Find where the given text appears and provide that cell's center as (X, Y) coordinate. 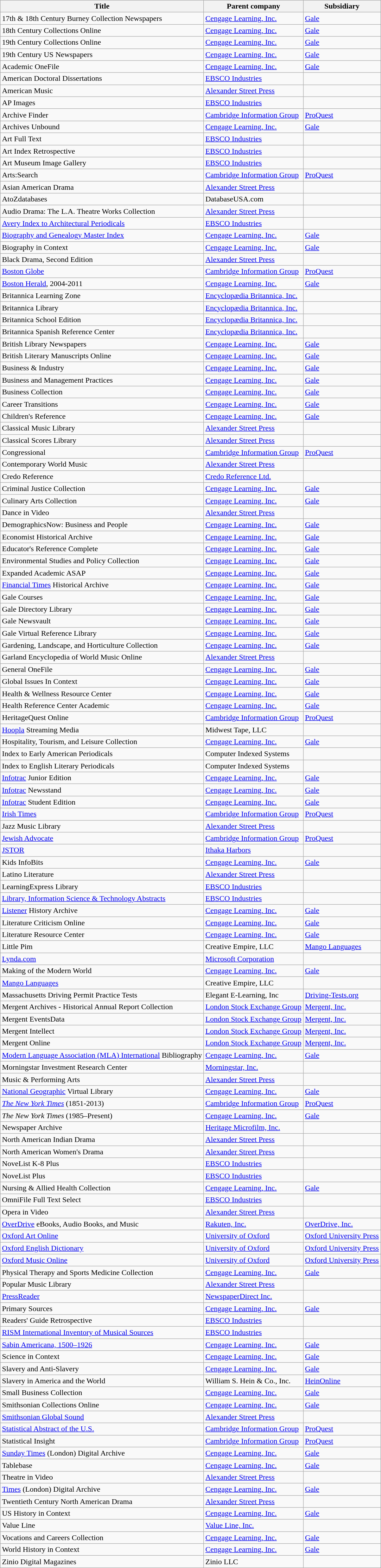
Art Museum Image Gallery (102, 163)
AP Images (102, 103)
Infotrac Junior Edition (102, 778)
Economist Historical Archive (102, 537)
19th Century Collections Online (102, 42)
18th Century Collections Online (102, 30)
Smithsonian Collections Online (102, 1405)
William S. Hein & Co., Inc. (253, 1381)
PressReader (102, 1296)
Slavery and Anti-Slavery (102, 1369)
Career Transitions (102, 404)
Mergent Online (102, 1043)
Congressional (102, 452)
Audio Drama: The L.A. Theatre Works Collection (102, 211)
The New York Times (1985–Present) (102, 1115)
Business and Management Practices (102, 380)
The New York Times (1851-2013) (102, 1103)
Infotrac Student Edition (102, 802)
Value Line (102, 1526)
Massachusetts Driving Permit Practice Tests (102, 995)
Britannica Learning Zone (102, 296)
NewspaperDirect Inc. (253, 1296)
HeinOnline (342, 1381)
JSTOR (102, 850)
British Library Newspapers (102, 344)
Classical Music Library (102, 428)
Making of the Modern World (102, 971)
Small Business Collection (102, 1393)
Art Index Retrospective (102, 151)
Britannica Library (102, 308)
Index to Early American Periodicals (102, 754)
Library, Information Science & Technology Abstracts (102, 898)
Literature Resource Center (102, 935)
Literature Criticism Online (102, 923)
DatabaseUSA.com (253, 199)
Credo Reference Ltd. (253, 476)
Newspaper Archive (102, 1128)
Britannica School Edition (102, 320)
Opera in Video (102, 1212)
Arts:Search (102, 175)
Avery Index to Architectural Periodicals (102, 223)
Business Collection (102, 392)
Physical Therapy and Sports Medicine Collection (102, 1272)
Hoopla Streaming Media (102, 730)
Expanded Academic ASAP (102, 573)
Zinio Digital Magazines (102, 1562)
Infotrac Newsstand (102, 790)
Health Reference Center Academic (102, 705)
General OneFile (102, 669)
Mergent Archives - Historical Annual Report Collection (102, 1007)
Latino Literature (102, 874)
Biography in Context (102, 247)
Boston Herald, 2004-2011 (102, 284)
Archive Finder (102, 115)
Criminal Justice Collection (102, 488)
Midwest Tape, LLC (253, 730)
Boston Globe (102, 271)
Global Issues In Context (102, 681)
American Music (102, 91)
DemographicsNow: Business and People (102, 525)
Smithsonian Global Sound (102, 1417)
Statistical Abstract of the U.S. (102, 1429)
Popular Music Library (102, 1284)
Statistical Insight (102, 1441)
Index to English Literary Periodicals (102, 766)
RISM International Inventory of Musical Sources (102, 1333)
Contemporary World Music (102, 464)
Academic OneFile (102, 67)
Gale Newsvault (102, 621)
Microsoft Corporation (253, 959)
Gardening, Landscape, and Horticulture Collection (102, 645)
Mergent Intellect (102, 1031)
Elegant E-Learning, Inc (253, 995)
Kids InfoBits (102, 862)
Biography and Genealogy Master Index (102, 235)
Classical Scores Library (102, 440)
OverDrive, Inc. (342, 1224)
Sunday Times (London) Digital Archive (102, 1453)
Title (102, 6)
Science in Context (102, 1357)
OverDrive eBooks, Audio Books, and Music (102, 1224)
Lynda.com (102, 959)
Tablebase (102, 1465)
Twentieth Century North American Drama (102, 1501)
Britannica Spanish Reference Center (102, 332)
Credo Reference (102, 476)
Business & Industry (102, 368)
Oxford English Dictionary (102, 1248)
17th & 18th Century Burney Collection Newspapers (102, 18)
Children's Reference (102, 416)
Oxford Art Online (102, 1236)
World History in Context (102, 1550)
Art Full Text (102, 139)
Educator's Reference Complete (102, 549)
Financial Times Historical Archive (102, 585)
Mergent EventsData (102, 1019)
Archives Unbound (102, 127)
Health & Wellness Resource Center (102, 693)
NoveList Plus (102, 1176)
AtoZdatabases (102, 199)
Dance in Video (102, 513)
Heritage Microfilm, Inc. (253, 1128)
Asian American Drama (102, 187)
NoveList K-8 Plus (102, 1164)
Primary Sources (102, 1309)
Garland Encyclopedia of World Music Online (102, 657)
Oxford Music Online (102, 1260)
Sabin Americana, 1500–1926 (102, 1345)
US History in Context (102, 1514)
National Geographic Virtual Library (102, 1091)
American Doctoral Dissertations (102, 79)
Listener History Archive (102, 910)
Hospitality, Tourism, and Leisure Collection (102, 742)
Times (London) Digital Archive (102, 1489)
Morningstar, Inc. (253, 1067)
Readers' Guide Retrospective (102, 1321)
HeritageQuest Online (102, 717)
Modern Language Association (MLA) International Bibliography (102, 1055)
Ithaka Harbors (253, 850)
Theatre in Video (102, 1477)
Gale Virtual Reference Library (102, 633)
Parent company (253, 6)
Culinary Arts Collection (102, 500)
Slavery in America and the World (102, 1381)
Jewish Advocate (102, 838)
Irish Times (102, 814)
British Literary Manuscripts Online (102, 356)
OmniFile Full Text Select (102, 1200)
Jazz Music Library (102, 826)
19th Century US Newspapers (102, 54)
Music & Performing Arts (102, 1079)
Little Pim (102, 947)
Rakuten, Inc. (253, 1224)
Value Line, Inc. (253, 1526)
Environmental Studies and Policy Collection (102, 561)
Nursing & Allied Health Collection (102, 1188)
North American Women's Drama (102, 1152)
Gale Courses (102, 597)
North American Indian Drama (102, 1140)
Morningstar Investment Research Center (102, 1067)
Zinio LLC (253, 1562)
Subsidiary (342, 6)
Driving-Tests.org (342, 995)
Gale Directory Library (102, 609)
Vocations and Careers Collection (102, 1538)
LearningExpress Library (102, 886)
Black Drama, Second Edition (102, 259)
